Find where the given text appears and provide that cell's center as [X, Y] coordinate. 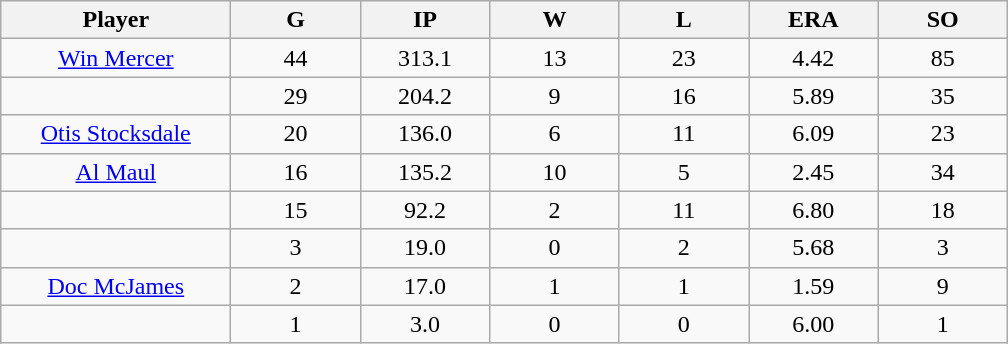
2.45 [814, 172]
Doc McJames [116, 286]
W [554, 20]
35 [942, 96]
313.1 [424, 58]
L [684, 20]
6.00 [814, 324]
Otis Stocksdale [116, 134]
17.0 [424, 286]
20 [296, 134]
19.0 [424, 248]
34 [942, 172]
6.80 [814, 210]
Al Maul [116, 172]
135.2 [424, 172]
29 [296, 96]
4.42 [814, 58]
13 [554, 58]
18 [942, 210]
6 [554, 134]
6.09 [814, 134]
44 [296, 58]
1.59 [814, 286]
Player [116, 20]
5 [684, 172]
5.68 [814, 248]
IP [424, 20]
G [296, 20]
136.0 [424, 134]
SO [942, 20]
92.2 [424, 210]
15 [296, 210]
ERA [814, 20]
3.0 [424, 324]
5.89 [814, 96]
85 [942, 58]
Win Mercer [116, 58]
10 [554, 172]
204.2 [424, 96]
